Output the (x, y) coordinate of the center of the cell containing the given text.  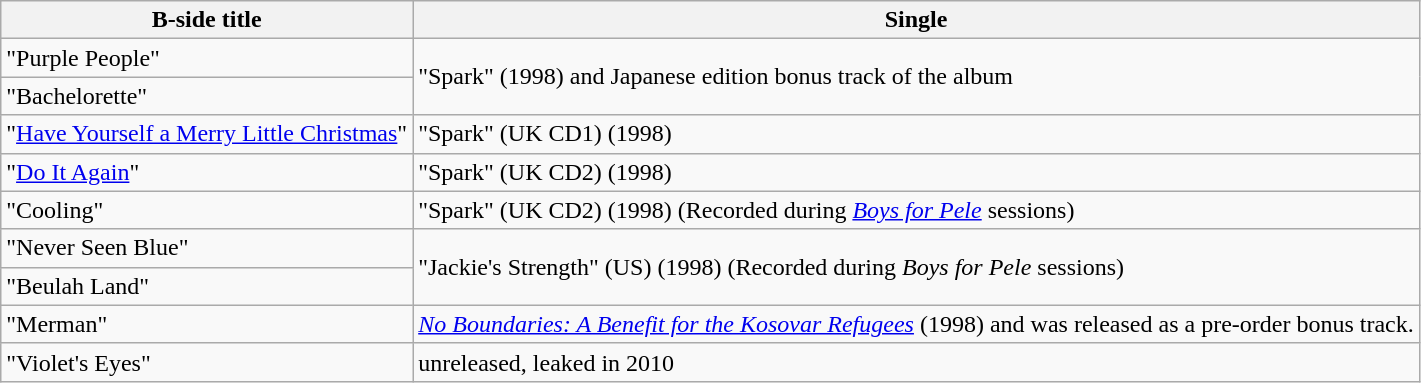
"Spark" (UK CD1) (1998) (916, 134)
"Bachelorette" (207, 96)
"Do It Again" (207, 172)
"Purple People" (207, 58)
Single (916, 20)
"Cooling" (207, 210)
"Jackie's Strength" (US) (1998) (Recorded during Boys for Pele sessions) (916, 267)
No Boundaries: A Benefit for the Kosovar Refugees (1998) and was released as a pre-order bonus track. (916, 324)
"Never Seen Blue" (207, 248)
"Violet's Eyes" (207, 362)
"Have Yourself a Merry Little Christmas" (207, 134)
"Spark" (UK CD2) (1998) (Recorded during Boys for Pele sessions) (916, 210)
"Spark" (1998) and Japanese edition bonus track of the album (916, 77)
B-side title (207, 20)
"Merman" (207, 324)
"Spark" (UK CD2) (1998) (916, 172)
unreleased, leaked in 2010 (916, 362)
"Beulah Land" (207, 286)
